Extract the (X, Y) coordinate from the center of the cell holding the provided text.  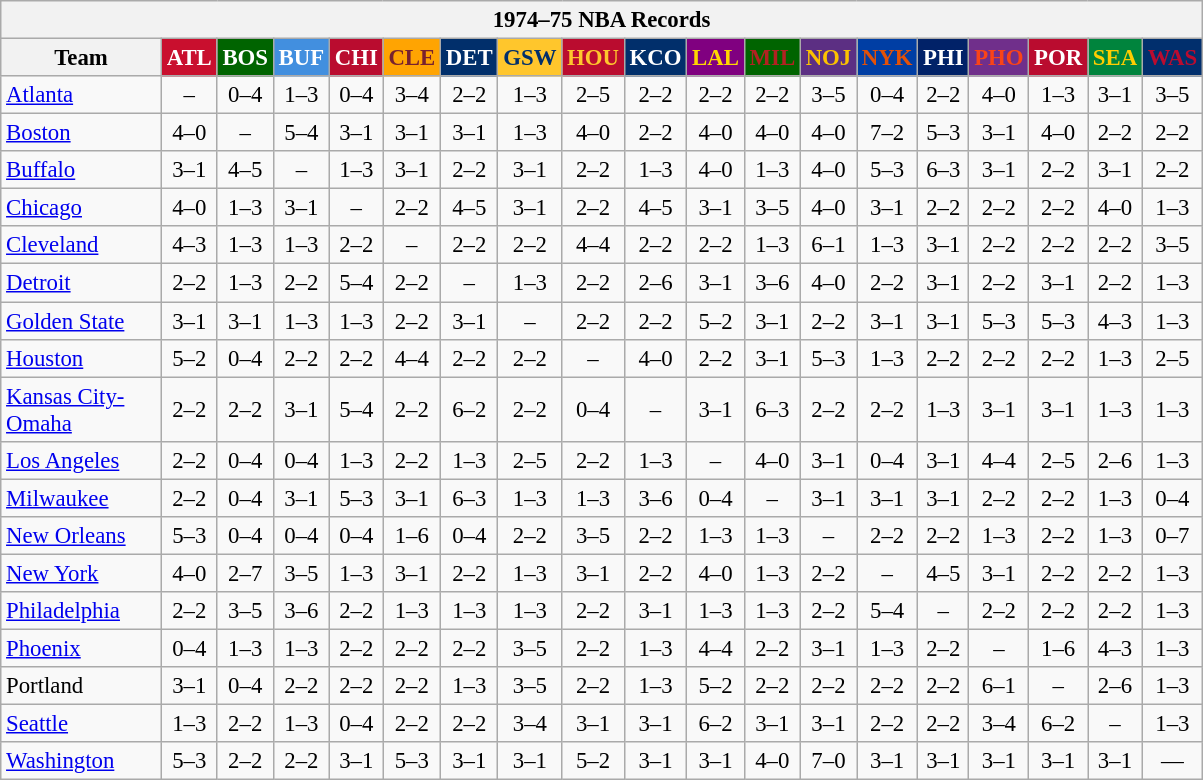
ATL (189, 58)
Detroit (82, 283)
1974–75 NBA Records (602, 20)
NYK (888, 58)
Kansas City-Omaha (82, 410)
7–2 (888, 133)
Seattle (82, 724)
PHI (944, 58)
CHI (356, 58)
Boston (82, 133)
KCO (656, 58)
LAL (716, 58)
BUF (301, 58)
Chicago (82, 208)
Los Angeles (82, 460)
POR (1058, 58)
Atlanta (82, 95)
WAS (1172, 58)
Team (82, 58)
Philadelphia (82, 611)
New York (82, 573)
GSW (530, 58)
BOS (245, 58)
CLE (412, 58)
Buffalo (82, 170)
Phoenix (82, 648)
PHO (999, 58)
Milwaukee (82, 498)
— (1172, 761)
Portland (82, 686)
Cleveland (82, 245)
New Orleans (82, 536)
2–7 (245, 573)
NOJ (828, 58)
MIL (772, 58)
0–7 (1172, 536)
HOU (594, 58)
Washington (82, 761)
SEA (1116, 58)
Houston (82, 358)
DET (470, 58)
7–0 (828, 761)
Golden State (82, 321)
